For the text-containing cell, return its midpoint in (x, y) coordinate format. 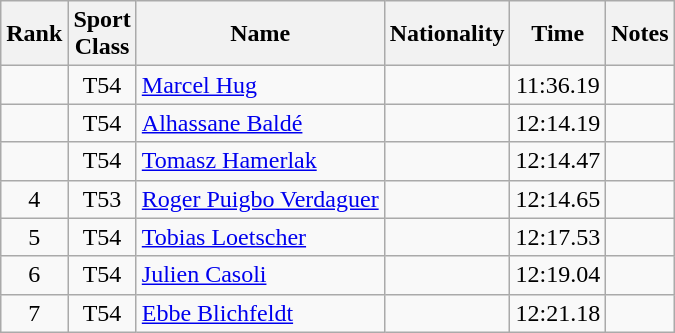
12:14.47 (558, 161)
7 (34, 313)
12:17.53 (558, 237)
Rank (34, 34)
12:14.65 (558, 199)
6 (34, 275)
12:19.04 (558, 275)
Alhassane Baldé (260, 123)
Julien Casoli (260, 275)
Tobias Loetscher (260, 237)
12:14.19 (558, 123)
Nationality (447, 34)
SportClass (102, 34)
Ebbe Blichfeldt (260, 313)
Name (260, 34)
11:36.19 (558, 85)
Roger Puigbo Verdaguer (260, 199)
Time (558, 34)
Marcel Hug (260, 85)
Notes (640, 34)
Tomasz Hamerlak (260, 161)
4 (34, 199)
T53 (102, 199)
5 (34, 237)
12:21.18 (558, 313)
